Identify which cell holds the provided text, then report its (X, Y) central coordinate. 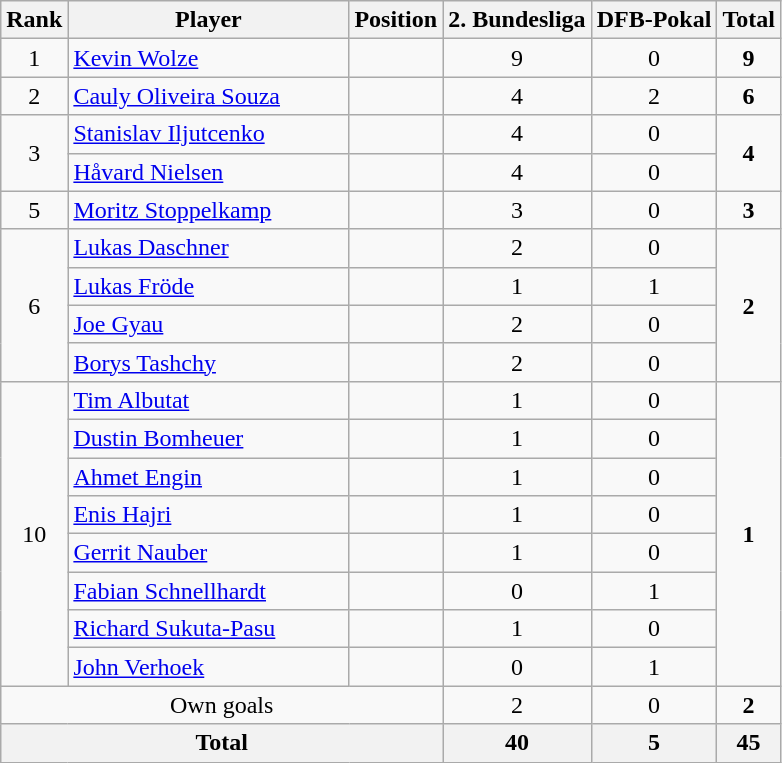
Rank (34, 20)
Ahmet Engin (208, 477)
Dustin Bomheuer (208, 438)
Håvard Nielsen (208, 172)
Lukas Fröde (208, 286)
John Verhoek (208, 667)
Enis Hajri (208, 515)
Lukas Daschner (208, 248)
10 (34, 533)
Richard Sukuta-Pasu (208, 629)
40 (517, 743)
2. Bundesliga (517, 20)
Cauly Oliveira Souza (208, 96)
Gerrit Nauber (208, 553)
Moritz Stoppelkamp (208, 210)
Tim Albutat (208, 400)
DFB-Pokal (654, 20)
Position (396, 20)
Borys Tashchy (208, 362)
Kevin Wolze (208, 58)
Stanislav Iljutcenko (208, 134)
Own goals (222, 705)
Joe Gyau (208, 324)
Fabian Schnellhardt (208, 591)
45 (749, 743)
Player (208, 20)
